Provide the [x, y] coordinate of the cell's center where the given text is located.  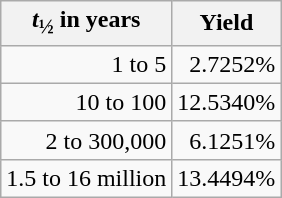
10 to 100 [86, 102]
1 to 5 [86, 64]
2 to 300,000 [86, 140]
13.4494% [226, 178]
6.1251% [226, 140]
Yield [226, 23]
12.5340% [226, 102]
1.5 to 16 million [86, 178]
t½ in years [86, 23]
2.7252% [226, 64]
